Find where the given text appears and provide that cell's center as [x, y] coordinate. 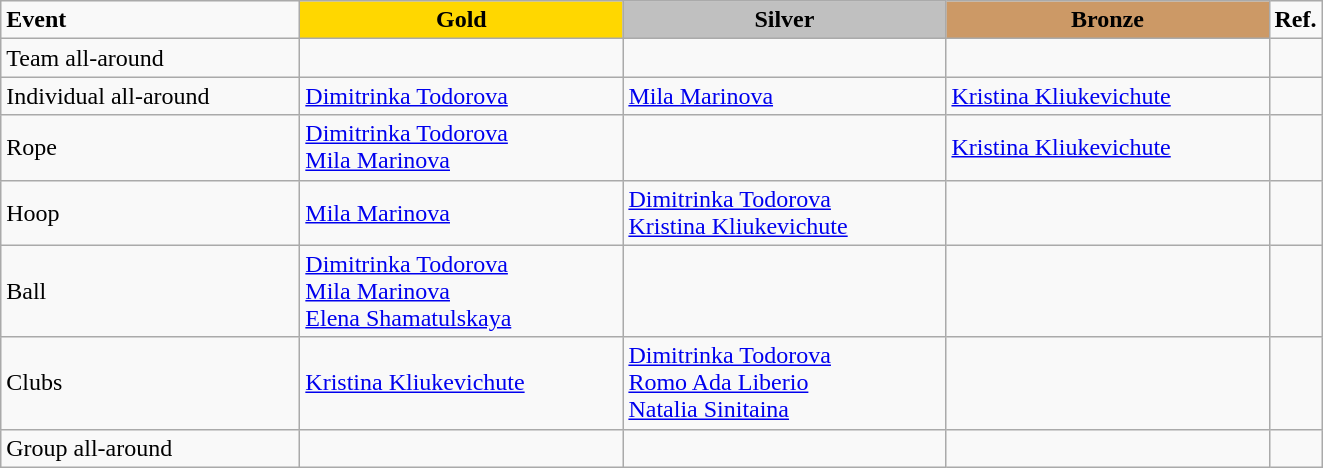
Ball [150, 291]
Dimitrinka Todorova Romo Ada Liberio Natalia Sinitaina [784, 383]
Gold [462, 20]
Dimitrinka Todorova Mila Marinova [462, 148]
Rope [150, 148]
Ref. [1296, 20]
Dimitrinka Todorova Mila Marinova Elena Shamatulskaya [462, 291]
Event [150, 20]
Bronze [1108, 20]
Individual all-around [150, 96]
Dimitrinka Todorova Kristina Kliukevichute [784, 212]
Silver [784, 20]
Clubs [150, 383]
Group all-around [150, 448]
Dimitrinka Todorova [462, 96]
Team all-around [150, 58]
Hoop [150, 212]
